Determine the (x, y) coordinate at the center of the cell enclosing the given text.  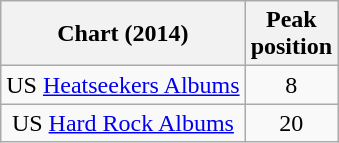
8 (291, 85)
Chart (2014) (123, 34)
US Heatseekers Albums (123, 85)
20 (291, 123)
Peakposition (291, 34)
US Hard Rock Albums (123, 123)
